Capture the cell that displays the provided text and extract its (x, y) central coordinate. 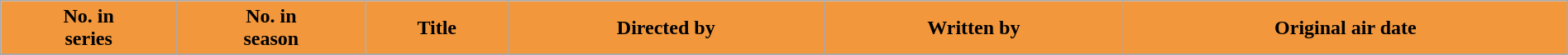
Written by (973, 28)
Directed by (666, 28)
No. inseries (89, 28)
Title (437, 28)
No. inseason (271, 28)
Original air date (1345, 28)
